From the cell containing the given text, extract its center point as (X, Y) coordinate. 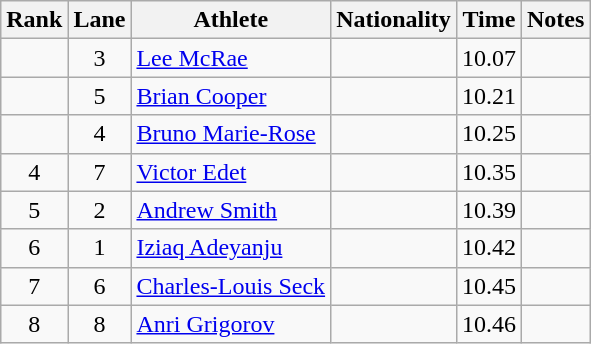
Lee McRae (231, 58)
Bruno Marie-Rose (231, 134)
1 (100, 248)
Charles-Louis Seck (231, 286)
Iziaq Adeyanju (231, 248)
10.35 (488, 172)
Lane (100, 20)
Brian Cooper (231, 96)
2 (100, 210)
10.25 (488, 134)
Anri Grigorov (231, 324)
Victor Edet (231, 172)
Athlete (231, 20)
Andrew Smith (231, 210)
Time (488, 20)
10.39 (488, 210)
Rank (34, 20)
10.45 (488, 286)
Nationality (394, 20)
10.21 (488, 96)
10.42 (488, 248)
3 (100, 58)
Notes (555, 20)
10.46 (488, 324)
10.07 (488, 58)
